Return [X, Y] of the center of cell containing provided text 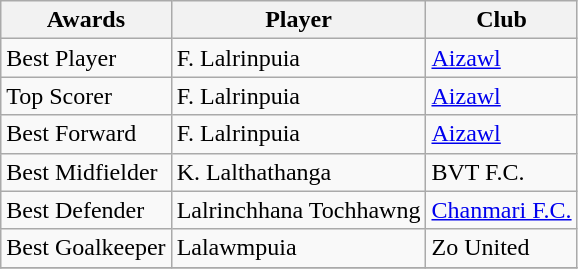
Best Player [86, 58]
BVT F.C. [502, 172]
Zo United [502, 248]
Best Midfielder [86, 172]
Best Defender [86, 210]
Best Goalkeeper [86, 248]
Chanmari F.C. [502, 210]
Lalawmpuia [298, 248]
K. Lalthathanga [298, 172]
Club [502, 20]
Awards [86, 20]
Lalrinchhana Tochhawng [298, 210]
Player [298, 20]
Top Scorer [86, 96]
Best Forward [86, 134]
